Capture the cell that displays the provided text and extract its [x, y] central coordinate. 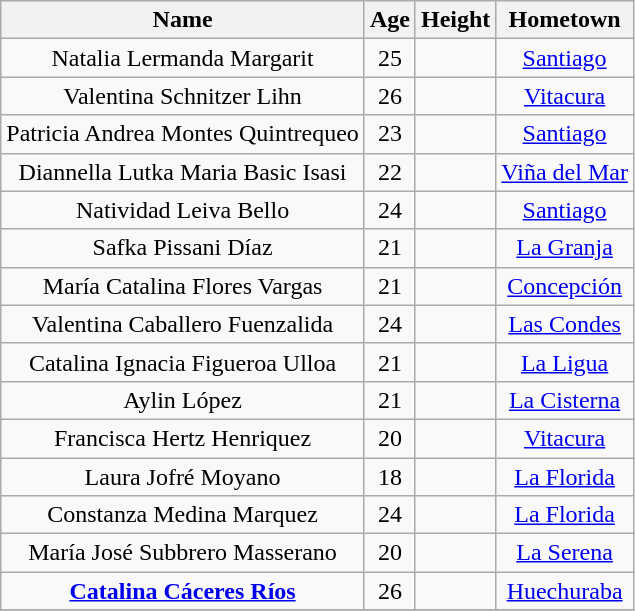
Valentina Caballero Fuenzalida [183, 324]
Name [183, 20]
María José Subbrero Masserano [183, 553]
La Serena [565, 553]
Catalina Ignacia Figueroa Ulloa [183, 362]
Concepción [565, 286]
Huechuraba [565, 591]
La Ligua [565, 362]
Natividad Leiva Bello [183, 210]
Valentina Schnitzer Lihn [183, 96]
Height [455, 20]
25 [390, 58]
Age [390, 20]
Viña del Mar [565, 172]
18 [390, 477]
Patricia Andrea Montes Quintrequeo [183, 134]
22 [390, 172]
Hometown [565, 20]
Diannella Lutka Maria Basic Isasi [183, 172]
La Granja [565, 248]
Aylin López [183, 400]
Natalia Lermanda Margarit [183, 58]
Constanza Medina Marquez [183, 515]
María Catalina Flores Vargas [183, 286]
Catalina Cáceres Ríos [183, 591]
Laura Jofré Moyano [183, 477]
Francisca Hertz Henriquez [183, 438]
La Cisterna [565, 400]
Las Condes [565, 324]
23 [390, 134]
Safka Pissani Díaz [183, 248]
